Detect which cell encompasses the target text, then output its [X, Y] center coordinate. 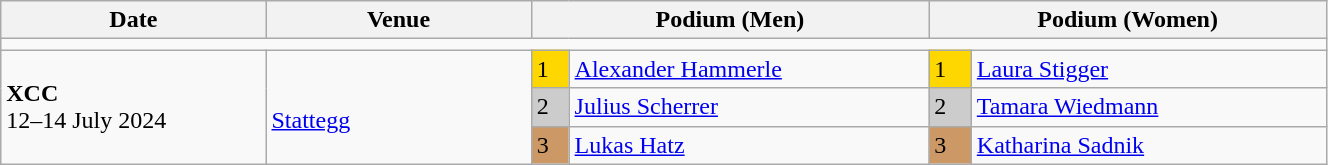
Alexander Hammerle [749, 69]
Lukas Hatz [749, 145]
Julius Scherrer [749, 107]
Tamara Wiedmann [1148, 107]
Laura Stigger [1148, 69]
XCC 12–14 July 2024 [134, 107]
Katharina Sadnik [1148, 145]
Date [134, 20]
Stattegg [398, 107]
Podium (Men) [730, 20]
Venue [398, 20]
Podium (Women) [1128, 20]
